Scan for the cell matching the given text and deliver its (x, y) coordinate at center. 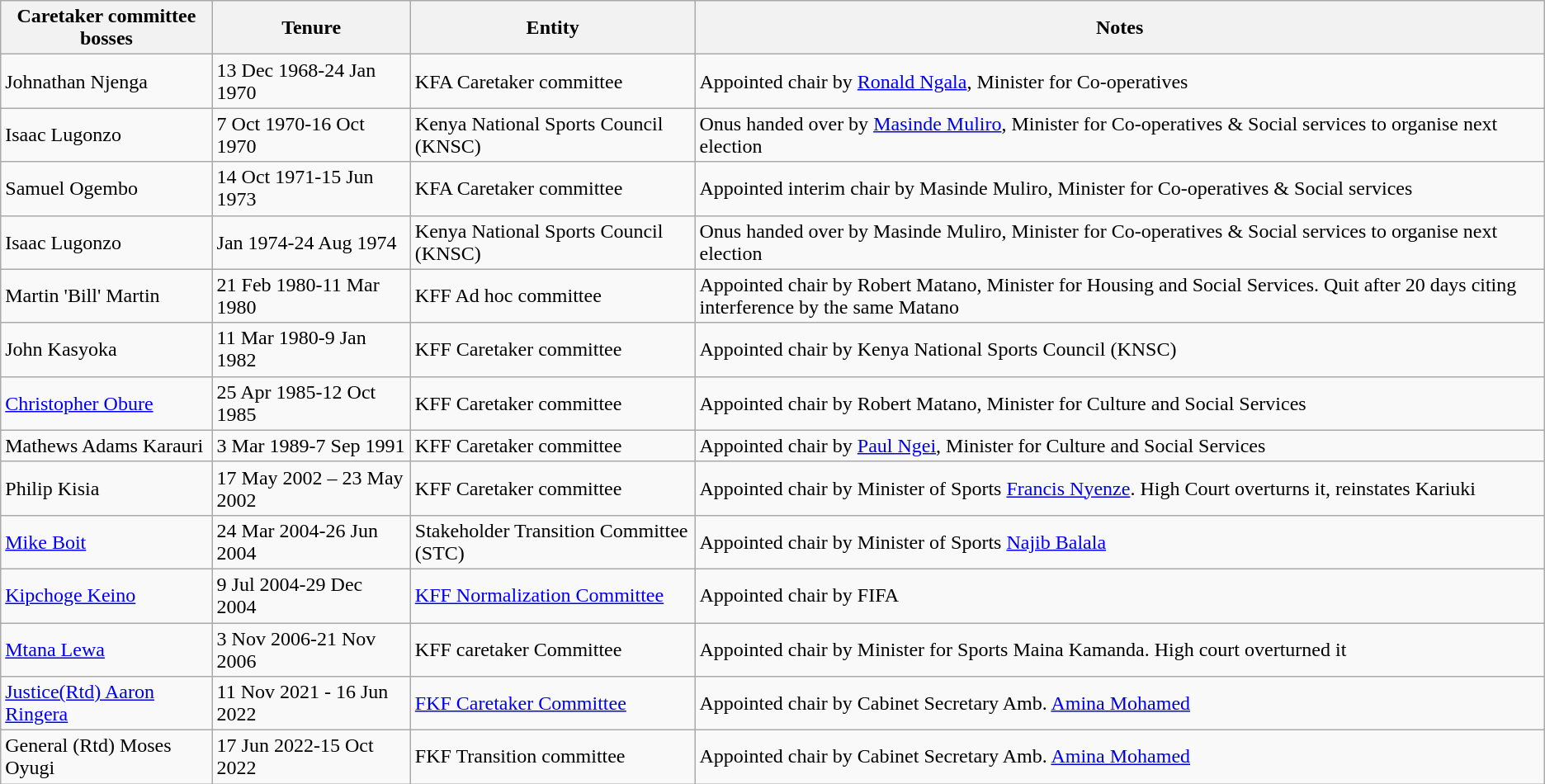
3 Mar 1989-7 Sep 1991 (311, 446)
17 Jun 2022-15 Oct 2022 (311, 758)
14 Oct 1971-15 Jun 1973 (311, 188)
Stakeholder Transition Committee (STC) (553, 541)
25 Apr 1985-12 Oct 1985 (311, 403)
Appointed interim chair by Masinde Muliro, Minister for Co-operatives & Social services (1119, 188)
11 Mar 1980-9 Jan 1982 (311, 350)
Tenure (311, 28)
Appointed chair by Robert Matano, Minister for Culture and Social Services (1119, 403)
Appointed chair by FIFA (1119, 596)
Appointed chair by Minister for Sports Maina Kamanda. High court overturned it (1119, 649)
3 Nov 2006-21 Nov 2006 (311, 649)
Caretaker committee bosses (106, 28)
KFF Ad hoc committee (553, 295)
Mathews Adams Karauri (106, 446)
Appointed chair by Ronald Ngala, Minister for Co-operatives (1119, 81)
Justice(Rtd) Aaron Ringera (106, 703)
Appointed chair by Kenya National Sports Council (KNSC) (1119, 350)
11 Nov 2021 - 16 Jun 2022 (311, 703)
General (Rtd) Moses Oyugi (106, 758)
Appointed chair by Robert Matano, Minister for Housing and Social Services. Quit after 20 days citing interference by the same Matano (1119, 295)
Jan 1974-24 Aug 1974 (311, 243)
21 Feb 1980-11 Mar 1980 (311, 295)
Notes (1119, 28)
Mtana Lewa (106, 649)
Entity (553, 28)
Philip Kisia (106, 489)
7 Oct 1970-16 Oct 1970 (311, 135)
13 Dec 1968-24 Jan 1970 (311, 81)
Appointed chair by Paul Ngei, Minister for Culture and Social Services (1119, 446)
KFF Normalization Committee (553, 596)
Appointed chair by Minister of Sports Najib Balala (1119, 541)
17 May 2002 – 23 May 2002 (311, 489)
Appointed chair by Minister of Sports Francis Nyenze. High Court overturns it, reinstates Kariuki (1119, 489)
Johnathan Njenga (106, 81)
KFF caretaker Committee (553, 649)
Christopher Obure (106, 403)
Mike Boit (106, 541)
John Kasyoka (106, 350)
24 Mar 2004-26 Jun 2004 (311, 541)
Samuel Ogembo (106, 188)
Kipchoge Keino (106, 596)
9 Jul 2004-29 Dec 2004 (311, 596)
Martin 'Bill' Martin (106, 295)
FKF Transition committee (553, 758)
FKF Caretaker Committee (553, 703)
